From the cell containing the given text, extract its center point as [X, Y] coordinate. 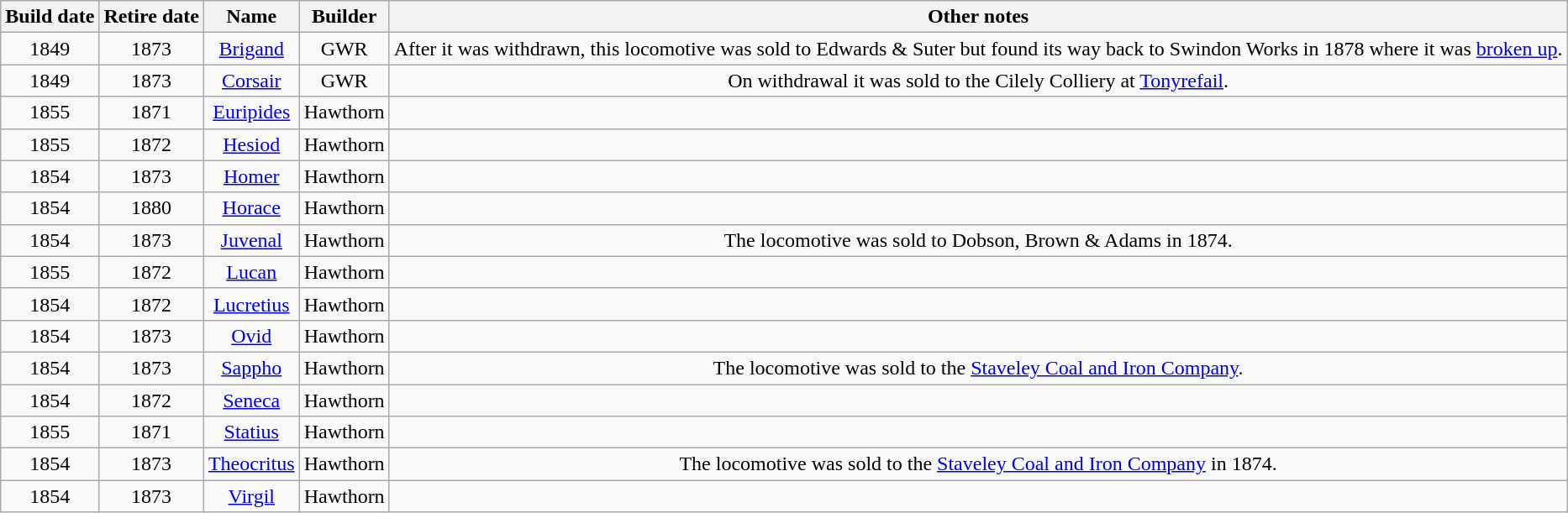
Brigand [251, 49]
Statius [251, 432]
The locomotive was sold to Dobson, Brown & Adams in 1874. [978, 240]
Hesiod [251, 144]
Builder [345, 17]
Other notes [978, 17]
Juvenal [251, 240]
The locomotive was sold to the Staveley Coal and Iron Company. [978, 368]
Virgil [251, 496]
Homer [251, 176]
Theocritus [251, 464]
Name [251, 17]
Lucan [251, 272]
Build date [50, 17]
Euripides [251, 113]
Lucretius [251, 304]
Horace [251, 208]
Retire date [151, 17]
Corsair [251, 81]
1880 [151, 208]
After it was withdrawn, this locomotive was sold to Edwards & Suter but found its way back to Swindon Works in 1878 where it was broken up. [978, 49]
On withdrawal it was sold to the Cilely Colliery at Tonyrefail. [978, 81]
The locomotive was sold to the Staveley Coal and Iron Company in 1874. [978, 464]
Ovid [251, 336]
Seneca [251, 400]
Sappho [251, 368]
